Find where the given text appears and provide that cell's center as (x, y) coordinate. 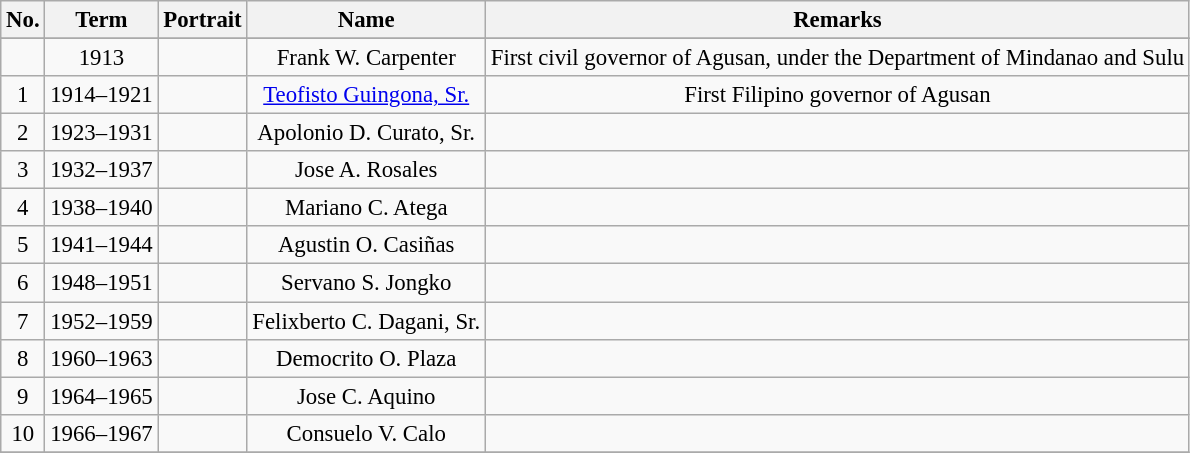
3 (23, 170)
1914–1921 (102, 95)
6 (23, 283)
Frank W. Carpenter (366, 58)
2 (23, 133)
1964–1965 (102, 396)
9 (23, 396)
Servano S. Jongko (366, 283)
Remarks (837, 20)
Name (366, 20)
1932–1937 (102, 170)
1952–1959 (102, 321)
1948–1951 (102, 283)
First Filipino governor of Agusan (837, 95)
1913 (102, 58)
Portrait (202, 20)
Consuelo V. Calo (366, 433)
Democrito O. Plaza (366, 358)
1960–1963 (102, 358)
1938–1940 (102, 208)
1923–1931 (102, 133)
Term (102, 20)
Agustin O. Casiñas (366, 245)
Teofisto Guingona, Sr. (366, 95)
No. (23, 20)
Jose C. Aquino (366, 396)
1941–1944 (102, 245)
First civil governor of Agusan, under the Department of Mindanao and Sulu (837, 58)
Felixberto C. Dagani, Sr. (366, 321)
10 (23, 433)
7 (23, 321)
1966–1967 (102, 433)
Mariano C. Atega (366, 208)
5 (23, 245)
4 (23, 208)
1 (23, 95)
8 (23, 358)
Jose A. Rosales (366, 170)
Apolonio D. Curato, Sr. (366, 133)
